Extract the [X, Y] coordinate from the center of the cell holding the provided text.  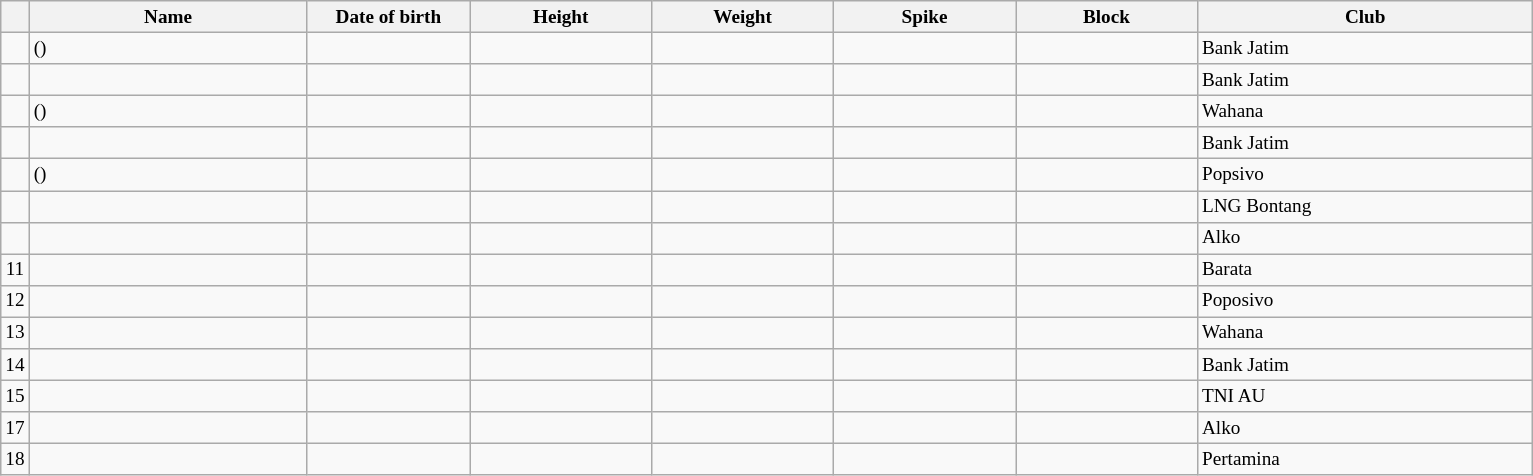
13 [15, 333]
15 [15, 396]
14 [15, 365]
TNI AU [1365, 396]
Club [1365, 17]
Weight [743, 17]
18 [15, 460]
Pertamina [1365, 460]
17 [15, 428]
Date of birth [388, 17]
Height [561, 17]
Barata [1365, 270]
12 [15, 301]
Popsivo [1365, 175]
Poposivo [1365, 301]
Block [1107, 17]
11 [15, 270]
Spike [925, 17]
LNG Bontang [1365, 206]
Name [168, 17]
